Find where the given text appears and provide that cell's center as (X, Y) coordinate. 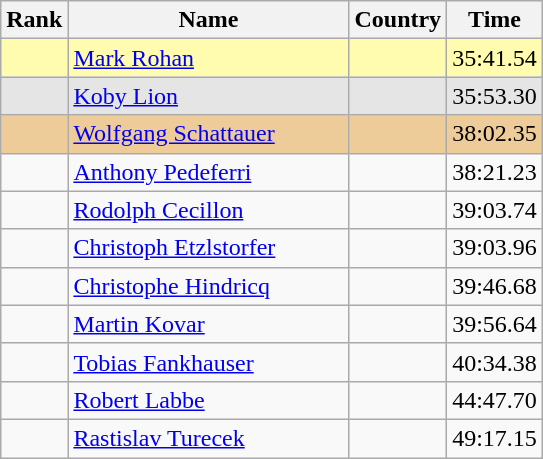
Christoph Etzlstorfer (208, 248)
35:53.30 (495, 96)
Christophe Hindricq (208, 286)
Robert Labbe (208, 400)
Rodolph Cecillon (208, 210)
Country (398, 20)
38:02.35 (495, 134)
39:03.96 (495, 248)
39:46.68 (495, 286)
35:41.54 (495, 58)
39:03.74 (495, 210)
Wolfgang Schattauer (208, 134)
Rastislav Turecek (208, 438)
Tobias Fankhauser (208, 362)
49:17.15 (495, 438)
40:34.38 (495, 362)
Time (495, 20)
Rank (34, 20)
Martin Kovar (208, 324)
Koby Lion (208, 96)
44:47.70 (495, 400)
39:56.64 (495, 324)
Mark Rohan (208, 58)
Anthony Pedeferri (208, 172)
38:21.23 (495, 172)
Name (208, 20)
